Provide the (x, y) coordinate of the cell's center where the given text is located.  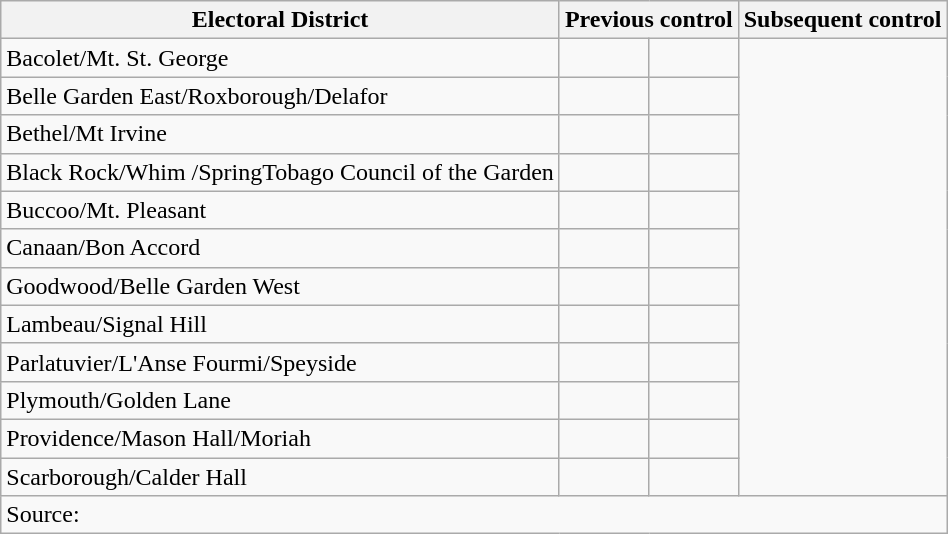
Plymouth/Golden Lane (280, 400)
Lambeau/Signal Hill (280, 324)
Electoral District (280, 20)
Belle Garden East/Roxborough/Delafor (280, 96)
Scarborough/Calder Hall (280, 477)
Buccoo/Mt. Pleasant (280, 210)
Providence/Mason Hall/Moriah (280, 438)
Parlatuvier/L'Anse Fourmi/Speyside (280, 362)
Canaan/Bon Accord (280, 248)
Source: (474, 515)
Previous control (648, 20)
Bacolet/Mt. St. George (280, 58)
Bethel/Mt Irvine (280, 134)
Subsequent control (842, 20)
Black Rock/Whim /SpringTobago Council of the Garden (280, 172)
Goodwood/Belle Garden West (280, 286)
